Pinpoint the cell where the given text exists, returning its (x, y) midpoint coordinate. 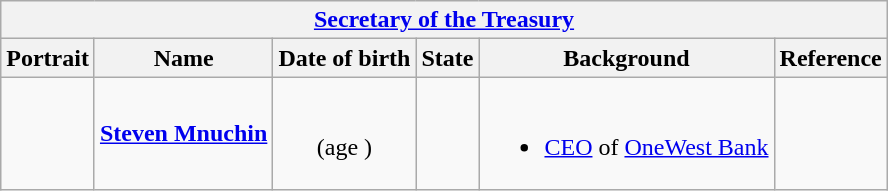
Background (626, 58)
Name (183, 58)
Steven Mnuchin (183, 134)
Secretary of the Treasury (444, 20)
Date of birth (344, 58)
(age ) (344, 134)
CEO of OneWest Bank (626, 134)
State (448, 58)
Portrait (48, 58)
Reference (830, 58)
